Output the (x, y) coordinate of the center of the cell containing the given text.  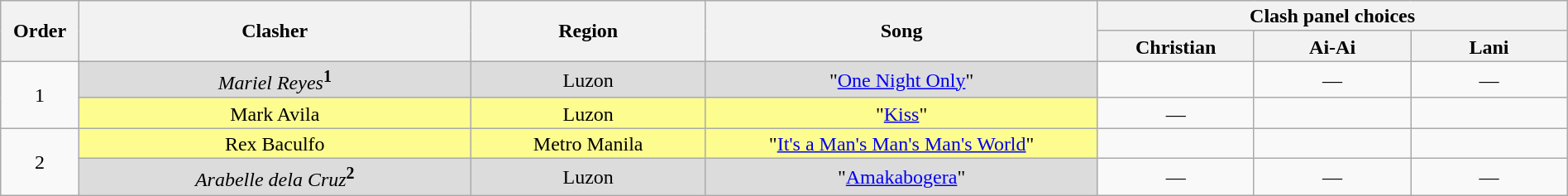
Ai-Ai (1331, 46)
2 (40, 162)
Song (901, 31)
Region (588, 31)
1 (40, 94)
Lani (1489, 46)
Mark Avila (275, 112)
Arabelle dela Cruz2 (275, 177)
"Kiss" (901, 112)
Clash panel choices (1332, 17)
Christian (1176, 46)
"It's a Man's Man's Man's World" (901, 144)
Order (40, 31)
"Amakabogera" (901, 177)
"One Night Only" (901, 79)
Rex Baculfo (275, 144)
Metro Manila (588, 144)
Clasher (275, 31)
Mariel Reyes1 (275, 79)
